Output the (X, Y) coordinate of the center of the cell containing the given text.  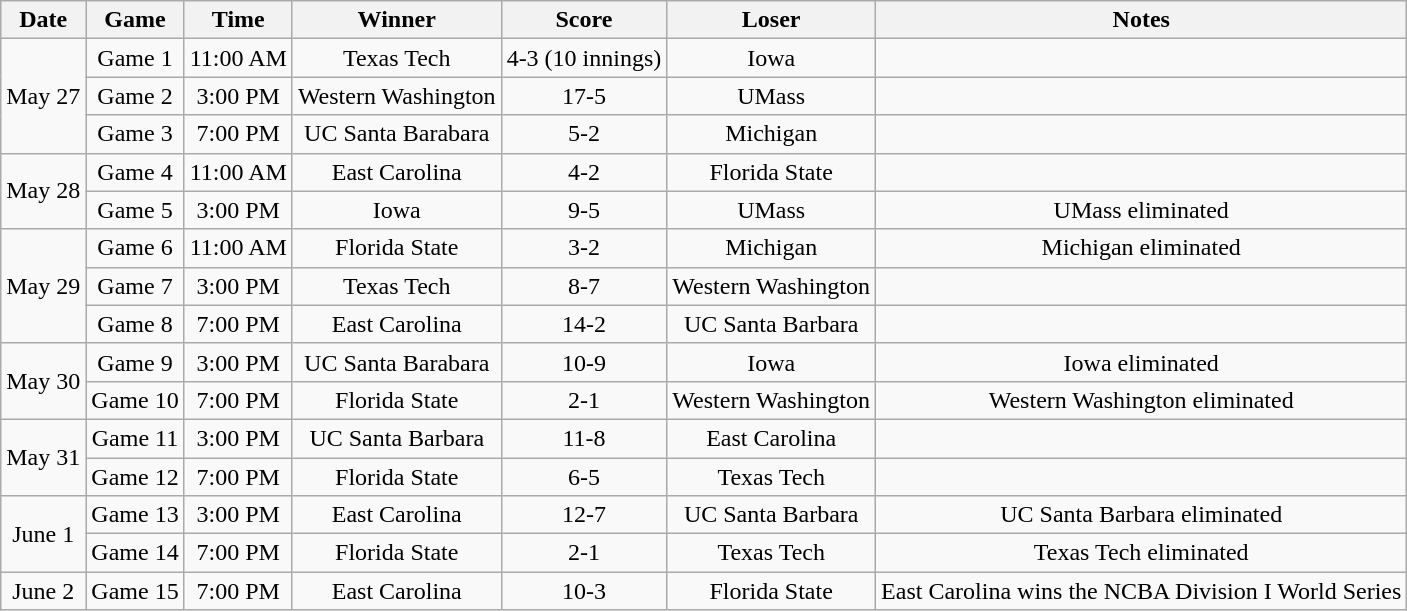
4-2 (584, 172)
Game 11 (135, 438)
Game 1 (135, 58)
Game 9 (135, 362)
10-9 (584, 362)
Iowa eliminated (1142, 362)
Game 13 (135, 515)
May 27 (44, 96)
6-5 (584, 477)
June 1 (44, 534)
10-3 (584, 591)
Texas Tech eliminated (1142, 553)
Game 12 (135, 477)
May 31 (44, 457)
Game 8 (135, 324)
May 29 (44, 286)
Game 15 (135, 591)
Game 4 (135, 172)
Michigan eliminated (1142, 248)
May 28 (44, 191)
Game 10 (135, 400)
Game 5 (135, 210)
Score (584, 20)
UC Santa Barbara eliminated (1142, 515)
Notes (1142, 20)
9-5 (584, 210)
3-2 (584, 248)
14-2 (584, 324)
12-7 (584, 515)
Game 14 (135, 553)
June 2 (44, 591)
Game (135, 20)
East Carolina wins the NCBA Division I World Series (1142, 591)
Winner (396, 20)
Loser (772, 20)
4-3 (10 innings) (584, 58)
Game 2 (135, 96)
Time (238, 20)
8-7 (584, 286)
17-5 (584, 96)
11-8 (584, 438)
Date (44, 20)
Game 6 (135, 248)
5-2 (584, 134)
Game 7 (135, 286)
Game 3 (135, 134)
UMass eliminated (1142, 210)
May 30 (44, 381)
Western Washington eliminated (1142, 400)
